Find where the given text appears and provide that cell's center as [X, Y] coordinate. 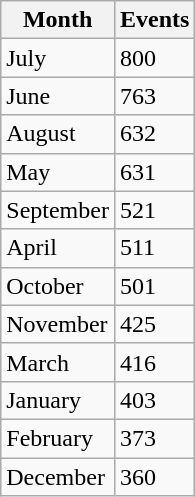
360 [154, 477]
March [58, 362]
403 [154, 400]
September [58, 210]
763 [154, 96]
416 [154, 362]
February [58, 438]
November [58, 324]
April [58, 248]
July [58, 58]
June [58, 96]
501 [154, 286]
511 [154, 248]
October [58, 286]
373 [154, 438]
425 [154, 324]
800 [154, 58]
December [58, 477]
521 [154, 210]
January [58, 400]
August [58, 134]
Month [58, 20]
May [58, 172]
631 [154, 172]
Events [154, 20]
632 [154, 134]
